Capture the cell that displays the provided text and extract its (X, Y) central coordinate. 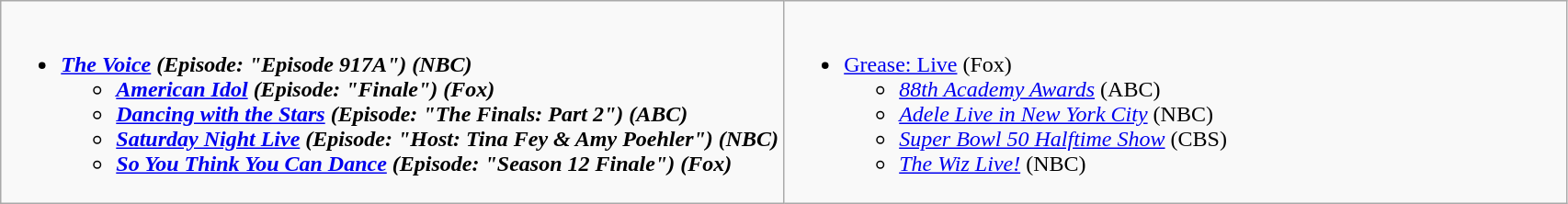
Grease: Live (Fox)88th Academy Awards (ABC)Adele Live in New York City (NBC)Super Bowl 50 Halftime Show (CBS)The Wiz Live! (NBC) (1176, 103)
